From the cell containing the given text, extract its center point as (X, Y) coordinate. 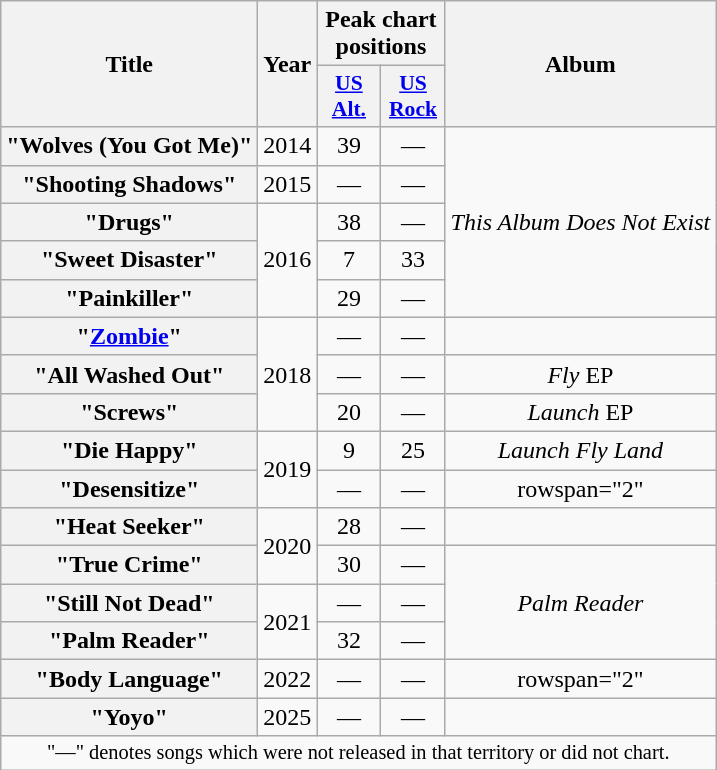
20 (349, 412)
"Die Happy" (130, 450)
"True Crime" (130, 565)
2022 (288, 679)
7 (349, 260)
"Still Not Dead" (130, 603)
2018 (288, 374)
Title (130, 64)
33 (413, 260)
29 (349, 298)
"—" denotes songs which were not released in that territory or did not chart. (358, 753)
Fly EP (580, 374)
2016 (288, 260)
USRock (413, 96)
"Sweet Disaster" (130, 260)
38 (349, 222)
Launch Fly Land (580, 450)
Peak chartpositions (381, 34)
25 (413, 450)
"Palm Reader" (130, 641)
"Yoyo" (130, 717)
"Wolves (You Got Me)" (130, 146)
"All Washed Out" (130, 374)
Launch EP (580, 412)
"Drugs" (130, 222)
2019 (288, 469)
This Album Does Not Exist (580, 222)
US Alt. (349, 96)
32 (349, 641)
2020 (288, 546)
"Shooting Shadows" (130, 184)
9 (349, 450)
"Body Language" (130, 679)
"Desensitize" (130, 489)
"Screws" (130, 412)
39 (349, 146)
2014 (288, 146)
2015 (288, 184)
"Zombie" (130, 336)
2025 (288, 717)
Palm Reader (580, 603)
30 (349, 565)
"Heat Seeker" (130, 527)
2021 (288, 622)
"Painkiller" (130, 298)
28 (349, 527)
Year (288, 64)
Album (580, 64)
